Output the [x, y] coordinate of the center of the cell containing the given text.  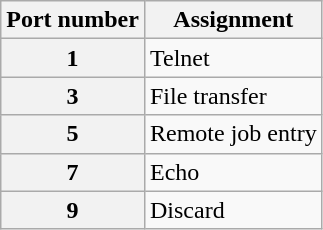
File transfer [233, 96]
Port number [73, 20]
7 [73, 172]
Telnet [233, 58]
Remote job entry [233, 134]
1 [73, 58]
3 [73, 96]
Echo [233, 172]
9 [73, 210]
Assignment [233, 20]
Discard [233, 210]
5 [73, 134]
